Pinpoint the cell where the given text exists, returning its (x, y) midpoint coordinate. 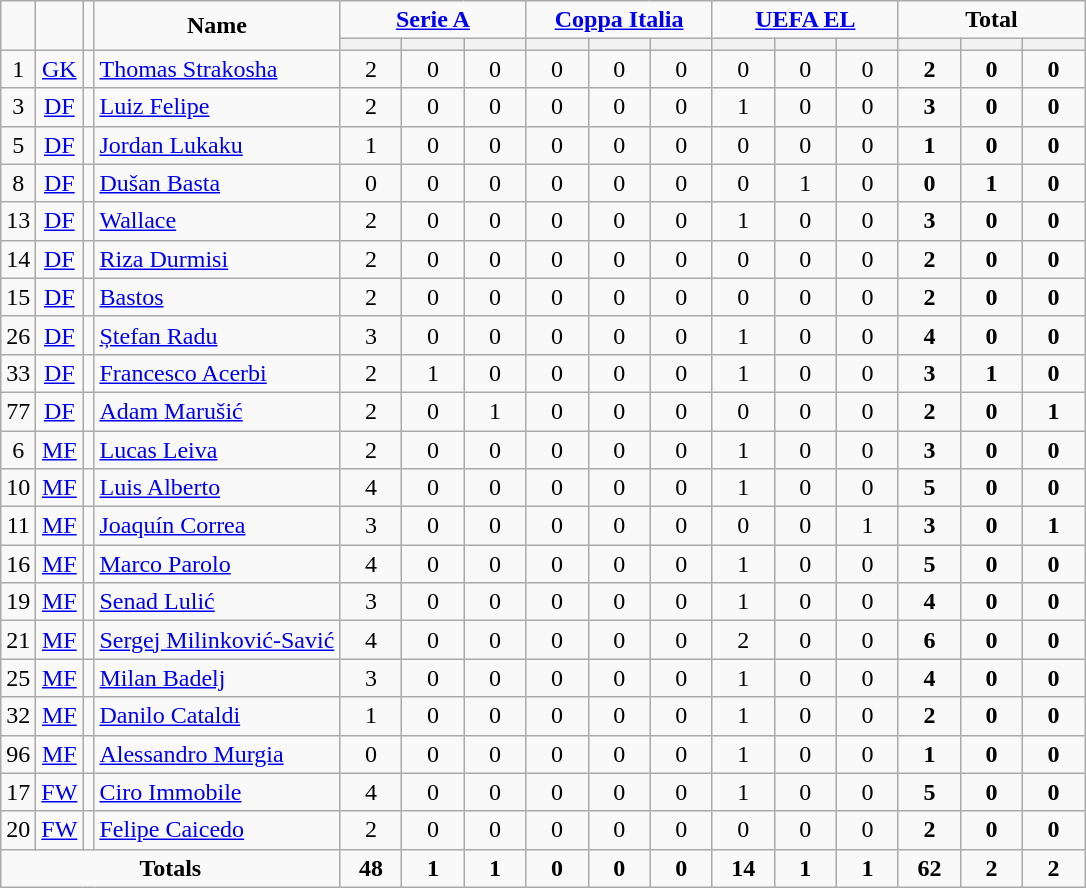
8 (18, 183)
62 (929, 868)
25 (18, 678)
Ștefan Radu (217, 335)
Wallace (217, 221)
Lucas Leiva (217, 449)
10 (18, 488)
20 (18, 830)
Name (217, 26)
Adam Marušić (217, 411)
13 (18, 221)
Luiz Felipe (217, 107)
Senad Lulić (217, 602)
Jordan Lukaku (217, 145)
17 (18, 792)
Bastos (217, 297)
Totals (170, 868)
19 (18, 602)
Francesco Acerbi (217, 373)
32 (18, 716)
UEFA EL (805, 20)
33 (18, 373)
Milan Badelj (217, 678)
96 (18, 754)
Total (991, 20)
Dušan Basta (217, 183)
Serie A (433, 20)
Marco Parolo (217, 564)
26 (18, 335)
Luis Alberto (217, 488)
15 (18, 297)
48 (371, 868)
Danilo Cataldi (217, 716)
GK (60, 69)
11 (18, 526)
77 (18, 411)
Felipe Caicedo (217, 830)
Coppa Italia (619, 20)
21 (18, 640)
Sergej Milinković-Savić (217, 640)
Thomas Strakosha (217, 69)
Alessandro Murgia (217, 754)
Ciro Immobile (217, 792)
16 (18, 564)
Riza Durmisi (217, 259)
Joaquín Correa (217, 526)
